Output the (X, Y) coordinate of the center of the cell containing the given text.  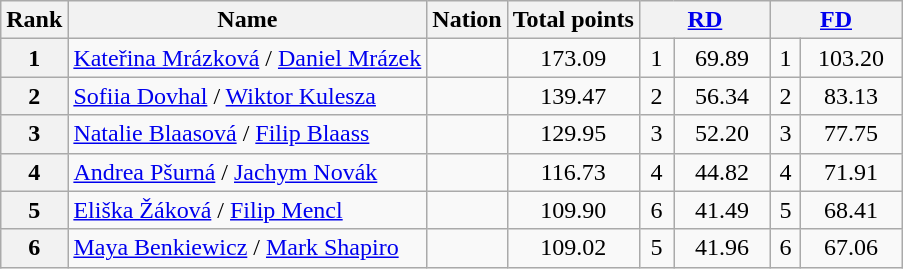
71.91 (852, 172)
Maya Benkiewicz / Mark Shapiro (248, 248)
Name (248, 20)
Eliška Žáková / Filip Mencl (248, 210)
139.47 (573, 96)
41.49 (722, 210)
Kateřina Mrázková / Daniel Mrázek (248, 58)
RD (704, 20)
41.96 (722, 248)
Rank (34, 20)
77.75 (852, 134)
67.06 (852, 248)
Sofiia Dovhal / Wiktor Kulesza (248, 96)
109.90 (573, 210)
FD (836, 20)
129.95 (573, 134)
44.82 (722, 172)
Natalie Blaasová / Filip Blaass (248, 134)
103.20 (852, 58)
173.09 (573, 58)
109.02 (573, 248)
116.73 (573, 172)
83.13 (852, 96)
Total points (573, 20)
52.20 (722, 134)
Nation (467, 20)
56.34 (722, 96)
68.41 (852, 210)
Andrea Pšurná / Jachym Novák (248, 172)
69.89 (722, 58)
